Determine the (X, Y) coordinate at the center of the cell enclosing the given text.  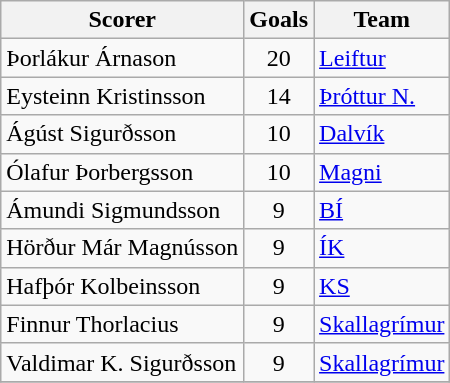
Finnur Thorlacius (122, 324)
Magni (382, 172)
Ámundi Sigmundsson (122, 210)
Þorlákur Árnason (122, 58)
Ólafur Þorbergsson (122, 172)
ÍK (382, 248)
14 (279, 96)
BÍ (382, 210)
Team (382, 20)
Þróttur N. (382, 96)
Leiftur (382, 58)
Ágúst Sigurðsson (122, 134)
Goals (279, 20)
20 (279, 58)
Eysteinn Kristinsson (122, 96)
Hafþór Kolbeinsson (122, 286)
Hörður Már Magnússon (122, 248)
KS (382, 286)
Scorer (122, 20)
Dalvík (382, 134)
Valdimar K. Sigurðsson (122, 362)
